Scan for the cell matching the given text and deliver its (X, Y) coordinate at center. 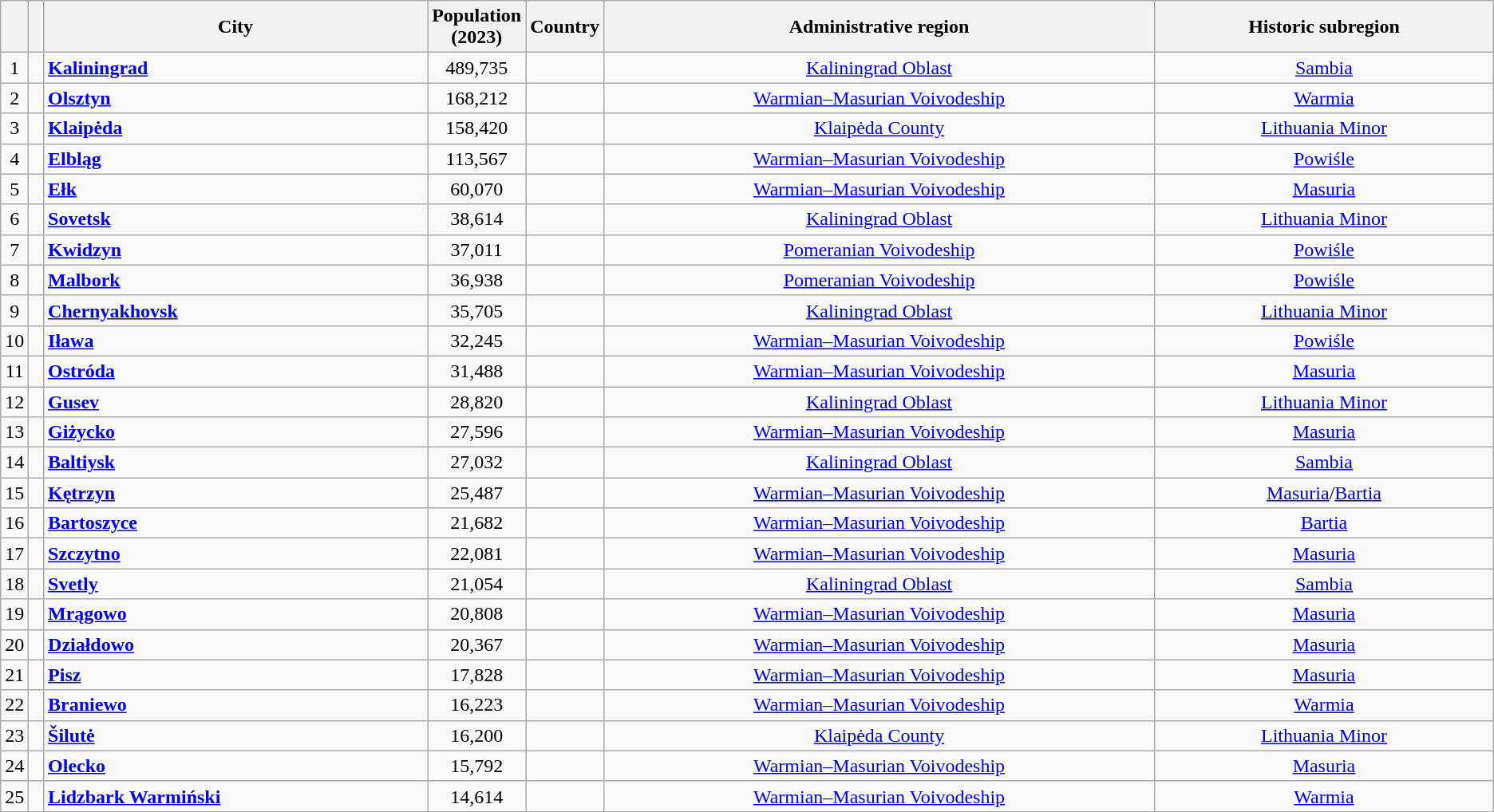
158,420 (477, 128)
Bartoszyce (236, 523)
36,938 (477, 280)
24 (14, 766)
Giżycko (236, 432)
Pisz (236, 675)
14,614 (477, 796)
Iława (236, 341)
31,488 (477, 371)
27,596 (477, 432)
6 (14, 219)
17 (14, 554)
23 (14, 735)
16,223 (477, 705)
28,820 (477, 401)
City (236, 27)
21 (14, 675)
21,054 (477, 584)
Ełk (236, 189)
3 (14, 128)
21,682 (477, 523)
1 (14, 68)
15 (14, 493)
20,367 (477, 644)
16 (14, 523)
Elbląg (236, 159)
Bartia (1325, 523)
Braniewo (236, 705)
Country (565, 27)
37,011 (477, 250)
113,567 (477, 159)
489,735 (477, 68)
15,792 (477, 766)
12 (14, 401)
14 (14, 463)
32,245 (477, 341)
20 (14, 644)
18 (14, 584)
Kwidzyn (236, 250)
22 (14, 705)
Kaliningrad (236, 68)
Szczytno (236, 554)
27,032 (477, 463)
Baltiysk (236, 463)
5 (14, 189)
60,070 (477, 189)
Sovetsk (236, 219)
Mrągowo (236, 614)
Svetly (236, 584)
Olecko (236, 766)
Gusev (236, 401)
Population (2023) (477, 27)
38,614 (477, 219)
13 (14, 432)
Kętrzyn (236, 493)
Administrative region (879, 27)
22,081 (477, 554)
8 (14, 280)
Klaipėda (236, 128)
4 (14, 159)
20,808 (477, 614)
Olsztyn (236, 98)
17,828 (477, 675)
Działdowo (236, 644)
Masuria/Bartia (1325, 493)
35,705 (477, 310)
16,200 (477, 735)
168,212 (477, 98)
9 (14, 310)
2 (14, 98)
Malbork (236, 280)
25,487 (477, 493)
25 (14, 796)
Šilutė (236, 735)
Ostróda (236, 371)
Historic subregion (1325, 27)
Lidzbark Warmiński (236, 796)
Chernyakhovsk (236, 310)
19 (14, 614)
10 (14, 341)
11 (14, 371)
7 (14, 250)
